Provide the [x, y] coordinate of the cell's center where the given text is located.  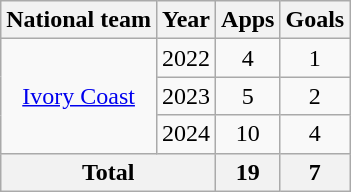
1 [315, 58]
2022 [186, 58]
2 [315, 96]
5 [248, 96]
Ivory Coast [79, 96]
2023 [186, 96]
Goals [315, 20]
2024 [186, 134]
19 [248, 172]
7 [315, 172]
Apps [248, 20]
Year [186, 20]
National team [79, 20]
Total [108, 172]
10 [248, 134]
